Find where the given text appears and provide that cell's center as (x, y) coordinate. 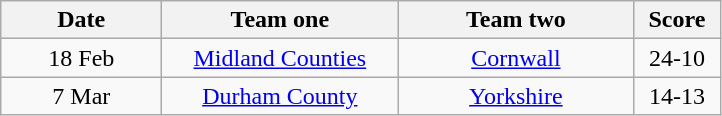
Date (82, 20)
Team two (516, 20)
18 Feb (82, 58)
Durham County (280, 96)
Cornwall (516, 58)
24-10 (677, 58)
Score (677, 20)
14-13 (677, 96)
Midland Counties (280, 58)
Team one (280, 20)
7 Mar (82, 96)
Yorkshire (516, 96)
